Locate the cell with the specified text and output its (X, Y) center coordinate. 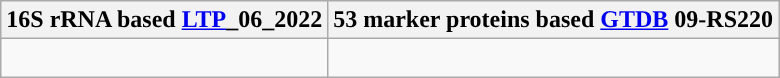
16S rRNA based LTP_06_2022 (164, 20)
53 marker proteins based GTDB 09-RS220 (554, 20)
